From the cell containing the given text, extract its center point as (X, Y) coordinate. 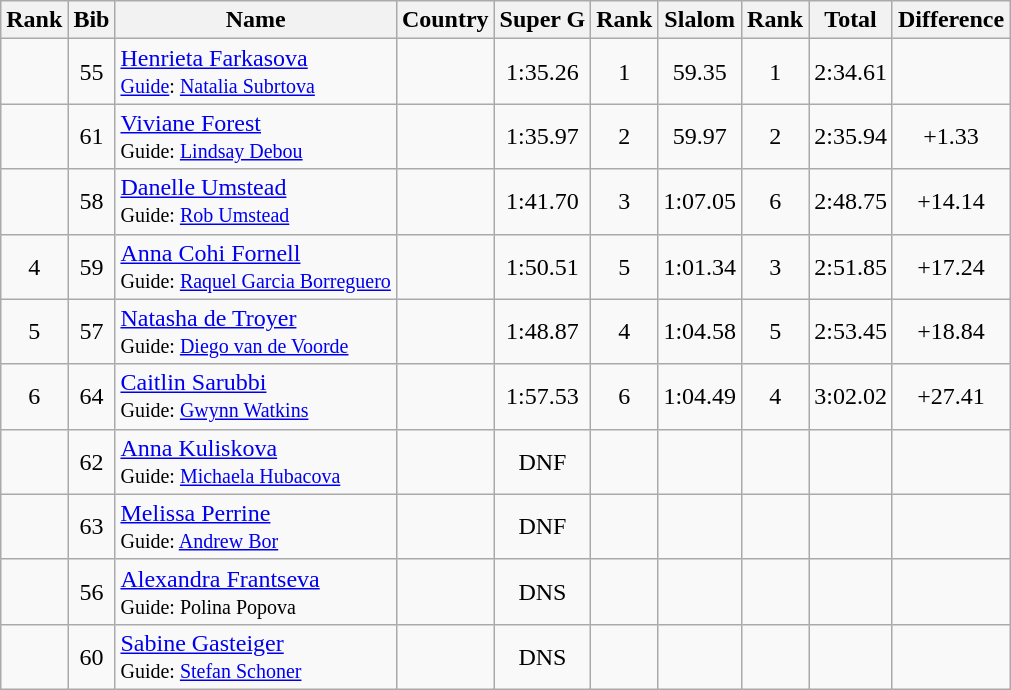
64 (92, 396)
60 (92, 656)
Viviane ForestGuide: Lindsay Debou (256, 136)
Country (445, 20)
Total (851, 20)
Name (256, 20)
+18.84 (950, 332)
1:04.58 (700, 332)
Sabine GasteigerGuide: Stefan Schoner (256, 656)
2:53.45 (851, 332)
2:35.94 (851, 136)
1:57.53 (542, 396)
Bib (92, 20)
1:01.34 (700, 266)
1:07.05 (700, 202)
2:34.61 (851, 72)
1:48.87 (542, 332)
Difference (950, 20)
63 (92, 526)
Alexandra FrantsevaGuide: Polina Popova (256, 592)
58 (92, 202)
62 (92, 462)
1:50.51 (542, 266)
Slalom (700, 20)
Anna Cohi FornellGuide: Raquel Garcia Borreguero (256, 266)
Natasha de TroyerGuide: Diego van de Voorde (256, 332)
2:48.75 (851, 202)
+14.14 (950, 202)
1:35.26 (542, 72)
Super G (542, 20)
+27.41 (950, 396)
1:41.70 (542, 202)
55 (92, 72)
61 (92, 136)
Melissa PerrineGuide: Andrew Bor (256, 526)
1:35.97 (542, 136)
1:04.49 (700, 396)
59.97 (700, 136)
2:51.85 (851, 266)
59.35 (700, 72)
Henrieta FarkasovaGuide: Natalia Subrtova (256, 72)
Danelle UmsteadGuide: Rob Umstead (256, 202)
Caitlin SarubbiGuide: Gwynn Watkins (256, 396)
+17.24 (950, 266)
59 (92, 266)
+1.33 (950, 136)
3:02.02 (851, 396)
57 (92, 332)
56 (92, 592)
Anna KuliskovaGuide: Michaela Hubacova (256, 462)
